Detect which cell encompasses the target text, then output its [x, y] center coordinate. 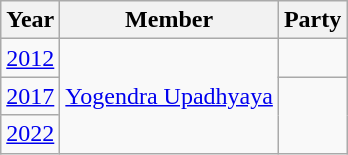
2017 [30, 96]
Member [170, 20]
Yogendra Upadhyaya [170, 96]
Party [312, 20]
2022 [30, 134]
2012 [30, 58]
Year [30, 20]
